Locate the cell with the specified text and output its [x, y] center coordinate. 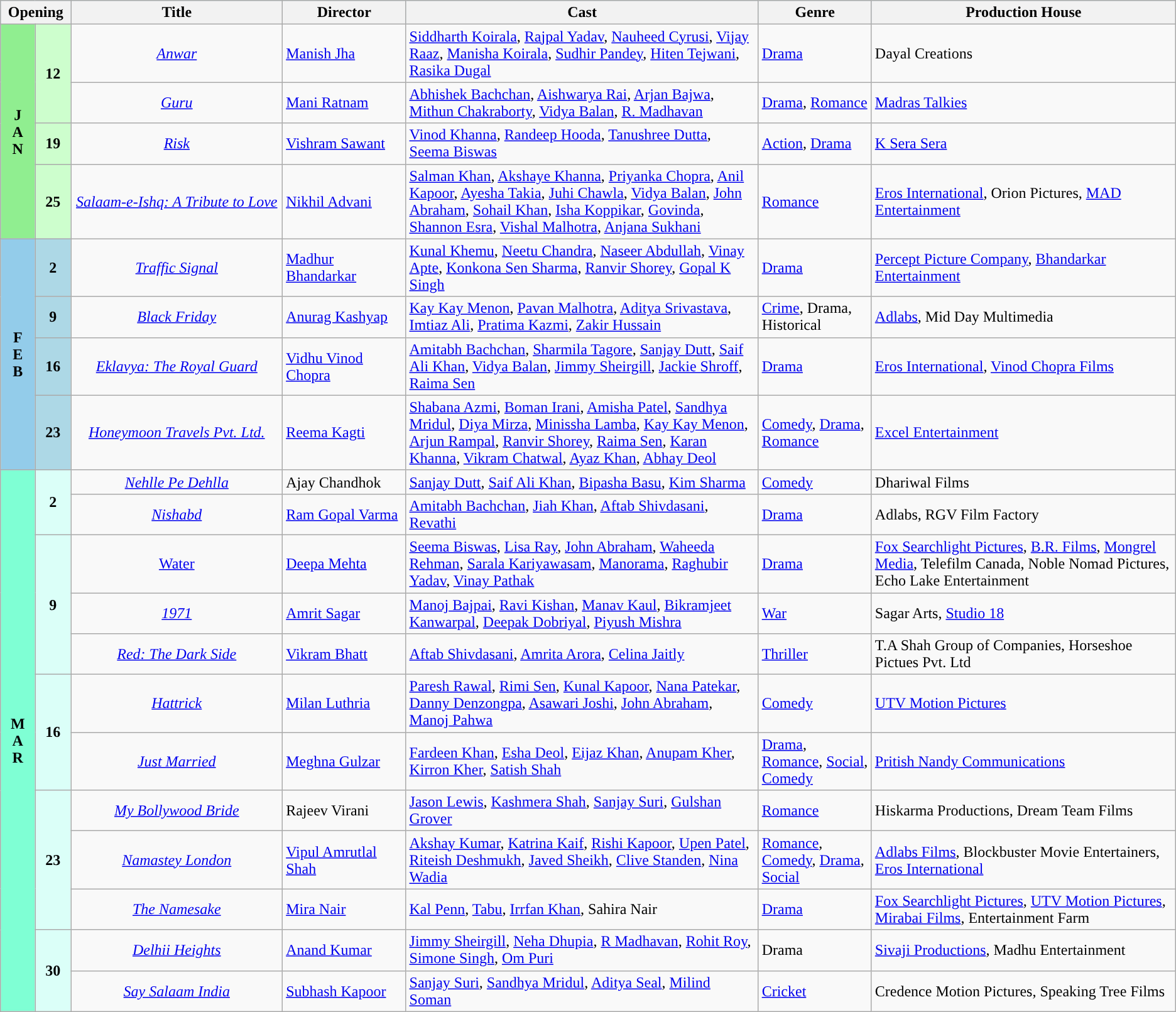
Dhariwal Films [1023, 482]
Anurag Kashyap [344, 317]
Adlabs, RGV Film Factory [1023, 514]
Salaam-e-Ishq: A Tribute to Love [177, 201]
Director [344, 13]
Sagar Arts, Studio 18 [1023, 613]
Nikhil Advani [344, 201]
Vinod Khanna, Randeep Hooda, Tanushree Dutta, Seema Biswas [582, 143]
Mira Nair [344, 910]
12 [53, 74]
Meghna Gulzar [344, 761]
Credence Motion Pictures, Speaking Tree Films [1023, 991]
Aftab Shivdasani, Amrita Arora, Celina Jaitly [582, 655]
Action, Drama [815, 143]
Adlabs Films, Blockbuster Movie Entertainers, Eros International [1023, 860]
K Sera Sera [1023, 143]
Eros International, Orion Pictures, MAD Entertainment [1023, 201]
Crime, Drama, Historical [815, 317]
Kunal Khemu, Neetu Chandra, Naseer Abdullah, Vinay Apte, Konkona Sen Sharma, Ranvir Shorey, Gopal K Singh [582, 268]
Pritish Nandy Communications [1023, 761]
Cricket [815, 991]
Vidhu Vinod Chopra [344, 366]
Nehlle Pe Dehlla [177, 482]
Drama, Romance, Social, Comedy [815, 761]
Cast [582, 13]
Black Friday [177, 317]
Vishram Sawant [344, 143]
Red: The Dark Side [177, 655]
JAN [18, 132]
Manish Jha [344, 53]
Abhishek Bachchan, Aishwarya Rai, Arjan Bajwa, Mithun Chakraborty, Vidya Balan, R. Madhavan [582, 103]
Traffic Signal [177, 268]
MAR [18, 741]
19 [53, 143]
Ram Gopal Varma [344, 514]
Guru [177, 103]
Hiskarma Productions, Dream Team Films [1023, 810]
Subhash Kapoor [344, 991]
Comedy, Drama, Romance [815, 432]
Mani Ratnam [344, 103]
Fardeen Khan, Esha Deol, Eijaz Khan, Anupam Kher, Kirron Kher, Satish Shah [582, 761]
Water [177, 563]
Eklavya: The Royal Guard [177, 366]
Kay Kay Menon, Pavan Malhotra, Aditya Srivastava, Imtiaz Ali, Pratima Kazmi, Zakir Hussain [582, 317]
Amitabh Bachchan, Sharmila Tagore, Sanjay Dutt, Saif Ali Khan, Vidya Balan, Jimmy Sheirgill, Jackie Shroff, Raima Sen [582, 366]
Opening [36, 13]
War [815, 613]
Sanjay Dutt, Saif Ali Khan, Bipasha Basu, Kim Sharma [582, 482]
Rajeev Virani [344, 810]
Seema Biswas, Lisa Ray, John Abraham, Waheeda Rehman, Sarala Kariyawasam, Manorama, Raghubir Yadav, Vinay Pathak [582, 563]
Madras Talkies [1023, 103]
Kal Penn, Tabu, Irrfan Khan, Sahira Nair [582, 910]
Anand Kumar [344, 950]
Manoj Bajpai, Ravi Kishan, Manav Kaul, Bikramjeet Kanwarpal, Deepak Dobriyal, Piyush Mishra [582, 613]
Just Married [177, 761]
25 [53, 201]
Romance, Comedy, Drama, Social [815, 860]
Madhur Bhandarkar [344, 268]
Vikram Bhatt [344, 655]
Title [177, 13]
1971 [177, 613]
Reema Kagti [344, 432]
Fox Searchlight Pictures, B.R. Films, Mongrel Media, Telefilm Canada, Noble Nomad Pictures, Echo Lake Entertainment [1023, 563]
Production House [1023, 13]
Honeymoon Travels Pvt. Ltd. [177, 432]
Sivaji Productions, Madhu Entertainment [1023, 950]
Akshay Kumar, Katrina Kaif, Rishi Kapoor, Upen Patel, Riteish Deshmukh, Javed Sheikh, Clive Standen, Nina Wadia [582, 860]
Nishabd [177, 514]
Amitabh Bachchan, Jiah Khan, Aftab Shivdasani, Revathi [582, 514]
UTV Motion Pictures [1023, 704]
Dayal Creations [1023, 53]
Siddharth Koirala, Rajpal Yadav, Nauheed Cyrusi, Vijay Raaz, Manisha Koirala, Sudhir Pandey, Hiten Tejwani, Rasika Dugal [582, 53]
Adlabs, Mid Day Multimedia [1023, 317]
Fox Searchlight Pictures, UTV Motion Pictures, Mirabai Films, Entertainment Farm [1023, 910]
Drama, Romance [815, 103]
30 [53, 971]
T.A Shah Group of Companies, Horseshoe Pictues Pvt. Ltd [1023, 655]
Sanjay Suri, Sandhya Mridul, Aditya Seal, Milind Soman [582, 991]
The Namesake [177, 910]
Paresh Rawal, Rimi Sen, Kunal Kapoor, Nana Patekar, Danny Denzongpa, Asawari Joshi, John Abraham, Manoj Pahwa [582, 704]
Anwar [177, 53]
Deepa Mehta [344, 563]
Jimmy Sheirgill, Neha Dhupia, R Madhavan, Rohit Roy, Simone Singh, Om Puri [582, 950]
Hattrick [177, 704]
Namastey London [177, 860]
Milan Luthria [344, 704]
Ajay Chandhok [344, 482]
Eros International, Vinod Chopra Films [1023, 366]
Delhii Heights [177, 950]
Vipul Amrutlal Shah [344, 860]
Percept Picture Company, Bhandarkar Entertainment [1023, 268]
Amrit Sagar [344, 613]
My Bollywood Bride [177, 810]
Excel Entertainment [1023, 432]
Jason Lewis, Kashmera Shah, Sanjay Suri, Gulshan Grover [582, 810]
Say Salaam India [177, 991]
Genre [815, 13]
Risk [177, 143]
Thriller [815, 655]
FEB [18, 354]
